Identify which cell holds the provided text, then report its (x, y) central coordinate. 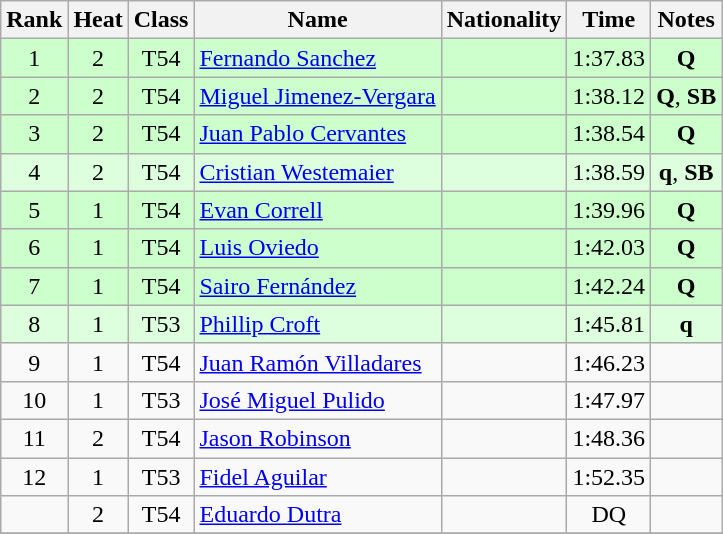
Evan Correll (318, 210)
Sairo Fernández (318, 286)
Cristian Westemaier (318, 172)
1:39.96 (609, 210)
1:48.36 (609, 438)
Fernando Sanchez (318, 58)
Phillip Croft (318, 324)
1:47.97 (609, 400)
Class (161, 20)
Name (318, 20)
Jason Robinson (318, 438)
1:42.24 (609, 286)
José Miguel Pulido (318, 400)
Heat (98, 20)
1:42.03 (609, 248)
Nationality (504, 20)
1:45.81 (609, 324)
7 (34, 286)
6 (34, 248)
4 (34, 172)
q (686, 324)
1:38.12 (609, 96)
Luis Oviedo (318, 248)
Juan Ramón Villadares (318, 362)
1:37.83 (609, 58)
10 (34, 400)
Notes (686, 20)
12 (34, 477)
Fidel Aguilar (318, 477)
Time (609, 20)
Q, SB (686, 96)
DQ (609, 515)
Rank (34, 20)
1:52.35 (609, 477)
Juan Pablo Cervantes (318, 134)
11 (34, 438)
8 (34, 324)
Miguel Jimenez-Vergara (318, 96)
3 (34, 134)
5 (34, 210)
9 (34, 362)
q, SB (686, 172)
1:46.23 (609, 362)
Eduardo Dutra (318, 515)
1:38.54 (609, 134)
1:38.59 (609, 172)
